Return the [x, y] coordinate for the center point of the cell that contains the specified text.  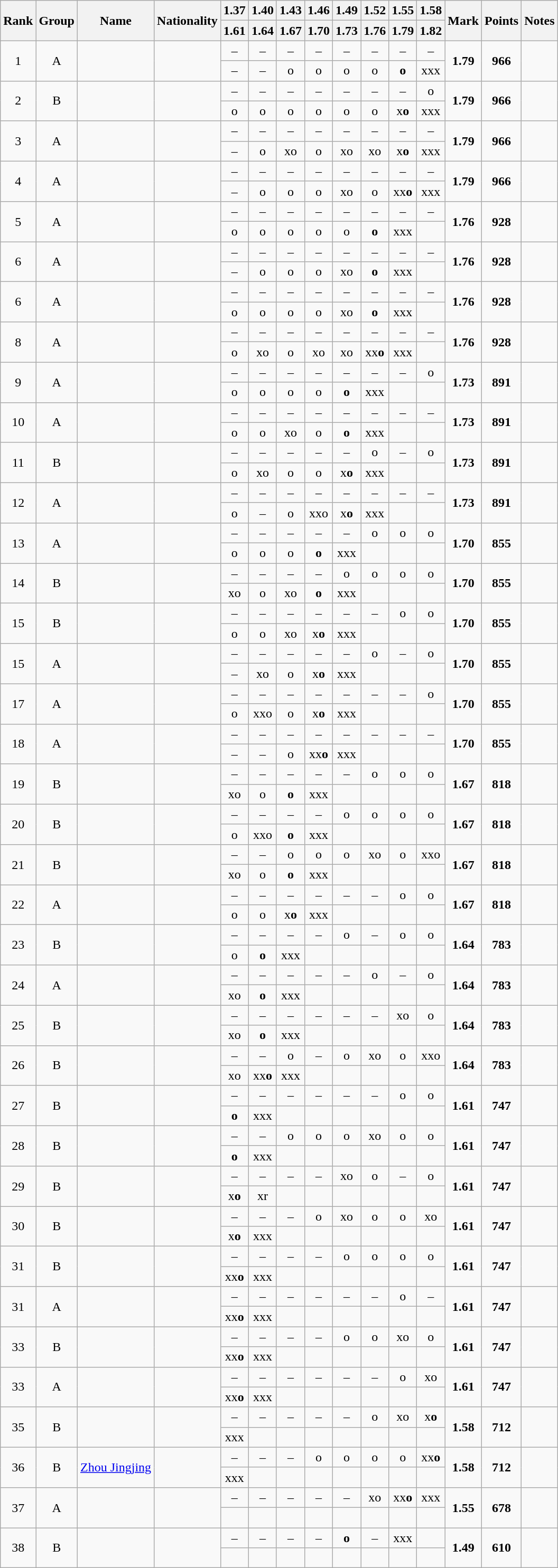
Group [57, 21]
1.82 [431, 31]
Rank [18, 21]
1.40 [262, 11]
1.43 [291, 11]
10 [18, 422]
20 [18, 824]
36 [18, 1467]
22 [18, 905]
24 [18, 985]
27 [18, 1106]
1 [18, 61]
11 [18, 462]
Notes [540, 21]
1.37 [235, 11]
21 [18, 864]
35 [18, 1427]
2 [18, 101]
678 [502, 1507]
Zhou Jingjing [116, 1467]
5 [18, 221]
18 [18, 744]
19 [18, 784]
37 [18, 1507]
17 [18, 704]
30 [18, 1226]
8 [18, 342]
610 [502, 1548]
Nationality [188, 21]
3 [18, 141]
28 [18, 1146]
1.52 [375, 11]
4 [18, 181]
Name [116, 21]
Mark [463, 21]
9 [18, 382]
29 [18, 1186]
Points [502, 21]
14 [18, 583]
38 [18, 1548]
13 [18, 543]
12 [18, 503]
1.46 [319, 11]
25 [18, 1025]
xr [262, 1196]
26 [18, 1065]
23 [18, 945]
